Locate the cell with the specified text and output its [X, Y] center coordinate. 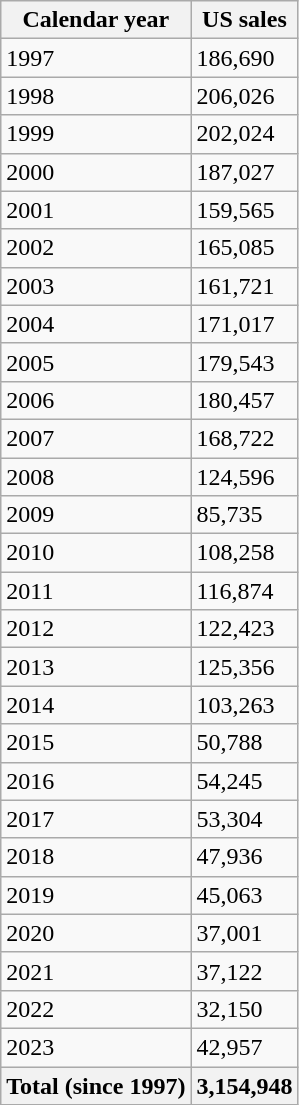
1998 [96, 96]
171,017 [244, 324]
2011 [96, 591]
2013 [96, 667]
2008 [96, 477]
2023 [96, 1047]
2004 [96, 324]
2019 [96, 895]
165,085 [244, 248]
2009 [96, 515]
2007 [96, 438]
2016 [96, 781]
2021 [96, 971]
Total (since 1997) [96, 1085]
168,722 [244, 438]
2002 [96, 248]
42,957 [244, 1047]
45,063 [244, 895]
2000 [96, 172]
32,150 [244, 1009]
50,788 [244, 743]
2014 [96, 705]
37,122 [244, 971]
37,001 [244, 933]
2005 [96, 362]
2015 [96, 743]
180,457 [244, 400]
124,596 [244, 477]
1999 [96, 134]
2012 [96, 629]
Calendar year [96, 20]
202,024 [244, 134]
47,936 [244, 857]
2018 [96, 857]
3,154,948 [244, 1085]
2020 [96, 933]
54,245 [244, 781]
2022 [96, 1009]
186,690 [244, 58]
187,027 [244, 172]
122,423 [244, 629]
2001 [96, 210]
US sales [244, 20]
159,565 [244, 210]
125,356 [244, 667]
2010 [96, 553]
53,304 [244, 819]
2017 [96, 819]
179,543 [244, 362]
85,735 [244, 515]
103,263 [244, 705]
1997 [96, 58]
2006 [96, 400]
206,026 [244, 96]
116,874 [244, 591]
2003 [96, 286]
108,258 [244, 553]
161,721 [244, 286]
